For the text-containing cell, return its midpoint in (x, y) coordinate format. 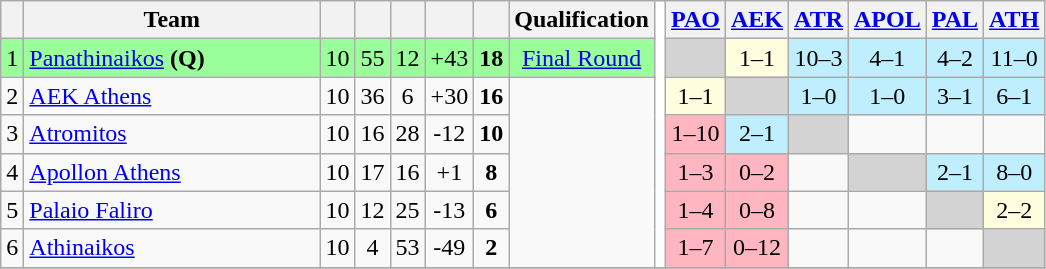
Final Round (582, 58)
3–1 (954, 96)
3 (12, 134)
+43 (450, 58)
0–2 (756, 172)
Qualification (582, 20)
0–12 (756, 248)
2–2 (1014, 210)
-49 (450, 248)
1–4 (696, 210)
APOL (888, 20)
8 (492, 172)
AEK Athens (172, 96)
4–2 (954, 58)
ATR (819, 20)
PAL (954, 20)
18 (492, 58)
-12 (450, 134)
17 (372, 172)
0–8 (756, 210)
Palaio Faliro (172, 210)
Athinaikos (172, 248)
+1 (450, 172)
1–10 (696, 134)
ATH (1014, 20)
25 (408, 210)
PAO (696, 20)
5 (12, 210)
+30 (450, 96)
1 (12, 58)
4–1 (888, 58)
1–7 (696, 248)
53 (408, 248)
8–0 (1014, 172)
Team (172, 20)
Atromitos (172, 134)
AEK (756, 20)
10–3 (819, 58)
11–0 (1014, 58)
-13 (450, 210)
55 (372, 58)
1–3 (696, 172)
36 (372, 96)
6–1 (1014, 96)
Apollon Athens (172, 172)
Panathinaikos (Q) (172, 58)
28 (408, 134)
